Search for the cell housing the specified text and yield its [x, y] center coordinate. 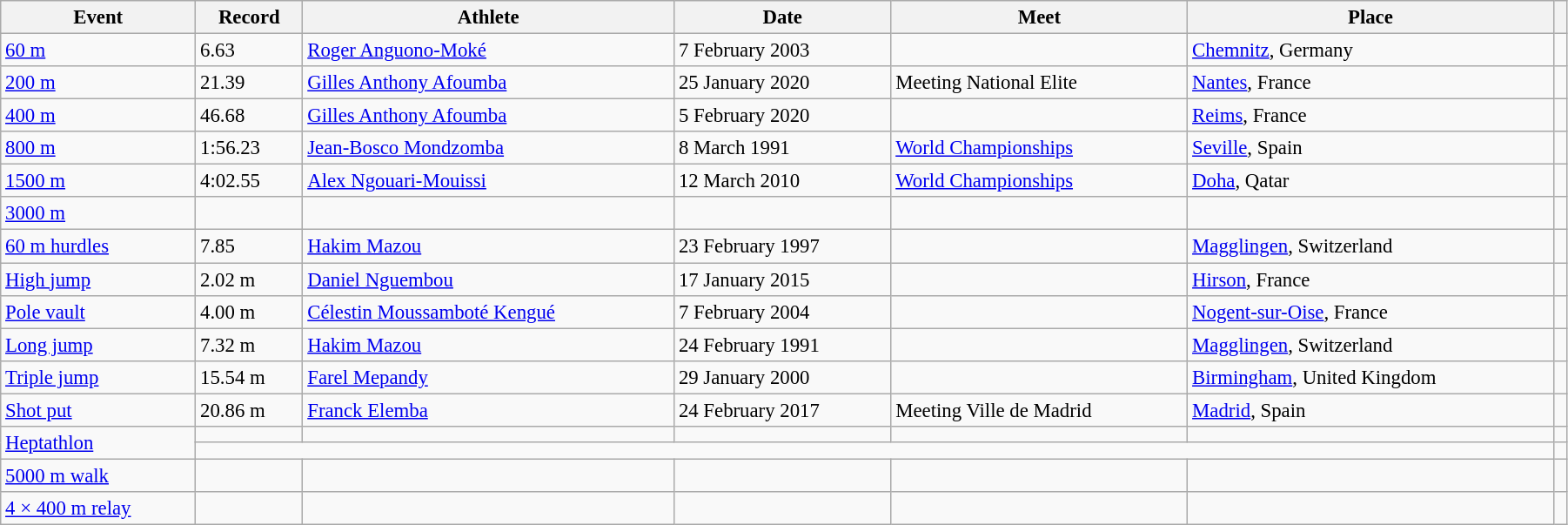
12 March 2010 [783, 181]
24 February 1991 [783, 345]
25 January 2020 [783, 83]
Doha, Qatar [1370, 181]
5000 m walk [98, 475]
Birmingham, United Kingdom [1370, 377]
Pole vault [98, 312]
Daniel Nguembou [489, 279]
60 m hurdles [98, 246]
Madrid, Spain [1370, 410]
Jean-Bosco Mondzomba [489, 148]
High jump [98, 279]
Meet [1039, 17]
Event [98, 17]
4:02.55 [249, 181]
Meeting National Elite [1039, 83]
Roger Anguono-Moké [489, 50]
23 February 1997 [783, 246]
4 × 400 m relay [98, 508]
1500 m [98, 181]
Seville, Spain [1370, 148]
Heptathlon [98, 443]
60 m [98, 50]
29 January 2000 [783, 377]
3000 m [98, 213]
6.63 [249, 50]
7.85 [249, 246]
Franck Elemba [489, 410]
400 m [98, 116]
7.32 m [249, 345]
46.68 [249, 116]
4.00 m [249, 312]
Date [783, 17]
7 February 2003 [783, 50]
Nantes, France [1370, 83]
Reims, France [1370, 116]
8 March 1991 [783, 148]
Athlete [489, 17]
Long jump [98, 345]
Alex Ngouari-Mouissi [489, 181]
Farel Mepandy [489, 377]
Meeting Ville de Madrid [1039, 410]
15.54 m [249, 377]
5 February 2020 [783, 116]
24 February 2017 [783, 410]
800 m [98, 148]
Shot put [98, 410]
Hirson, France [1370, 279]
200 m [98, 83]
20.86 m [249, 410]
Célestin Moussamboté Kengué [489, 312]
Triple jump [98, 377]
2.02 m [249, 279]
Nogent-sur-Oise, France [1370, 312]
17 January 2015 [783, 279]
7 February 2004 [783, 312]
Chemnitz, Germany [1370, 50]
Place [1370, 17]
1:56.23 [249, 148]
Record [249, 17]
21.39 [249, 83]
